Find where the given text appears and provide that cell's center as (X, Y) coordinate. 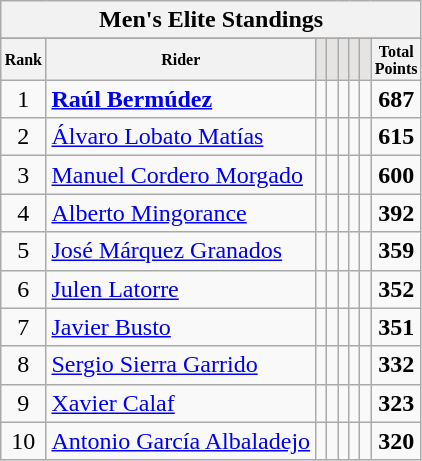
323 (396, 403)
10 (24, 441)
320 (396, 441)
José Márquez Granados (181, 251)
Antonio García Albaladejo (181, 441)
Rider (181, 60)
Rank (24, 60)
352 (396, 289)
1 (24, 99)
Álvaro Lobato Matías (181, 137)
Javier Busto (181, 327)
600 (396, 175)
615 (396, 137)
7 (24, 327)
3 (24, 175)
332 (396, 365)
392 (396, 213)
9 (24, 403)
Men's Elite Standings (212, 20)
687 (396, 99)
Xavier Calaf (181, 403)
5 (24, 251)
Sergio Sierra Garrido (181, 365)
8 (24, 365)
Julen Latorre (181, 289)
Raúl Bermúdez (181, 99)
6 (24, 289)
TotalPoints (396, 60)
4 (24, 213)
Manuel Cordero Morgado (181, 175)
351 (396, 327)
2 (24, 137)
Alberto Mingorance (181, 213)
359 (396, 251)
